Pinpoint the cell where the given text exists, returning its [X, Y] midpoint coordinate. 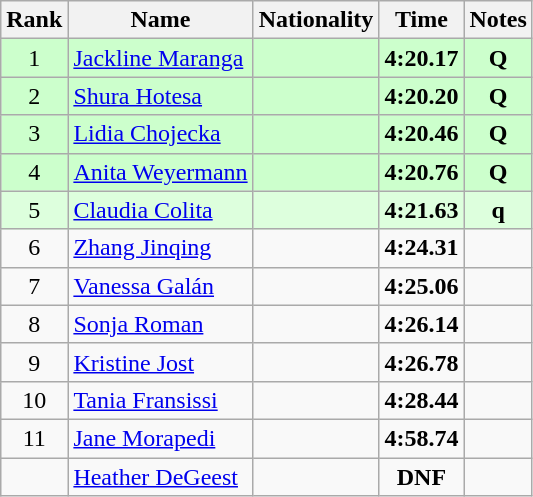
4:25.06 [422, 286]
Claudia Colita [160, 210]
4:20.20 [422, 96]
4:20.17 [422, 58]
Name [160, 20]
Jackline Maranga [160, 58]
Kristine Jost [160, 362]
Nationality [316, 20]
Notes [498, 20]
Lidia Chojecka [160, 134]
4:20.76 [422, 172]
4:26.14 [422, 324]
Anita Weyermann [160, 172]
Jane Morapedi [160, 438]
Tania Fransissi [160, 400]
5 [34, 210]
6 [34, 248]
8 [34, 324]
DNF [422, 477]
2 [34, 96]
Time [422, 20]
4:28.44 [422, 400]
Rank [34, 20]
4:20.46 [422, 134]
4:26.78 [422, 362]
1 [34, 58]
3 [34, 134]
4 [34, 172]
10 [34, 400]
Sonja Roman [160, 324]
Shura Hotesa [160, 96]
7 [34, 286]
Heather DeGeest [160, 477]
9 [34, 362]
4:24.31 [422, 248]
11 [34, 438]
q [498, 210]
Vanessa Galán [160, 286]
4:21.63 [422, 210]
4:58.74 [422, 438]
Zhang Jinqing [160, 248]
